From the cell containing the given text, extract its center point as [x, y] coordinate. 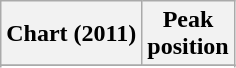
Peakposition [188, 34]
Chart (2011) [72, 34]
